Provide the [x, y] coordinate of the cell's center where the given text is located.  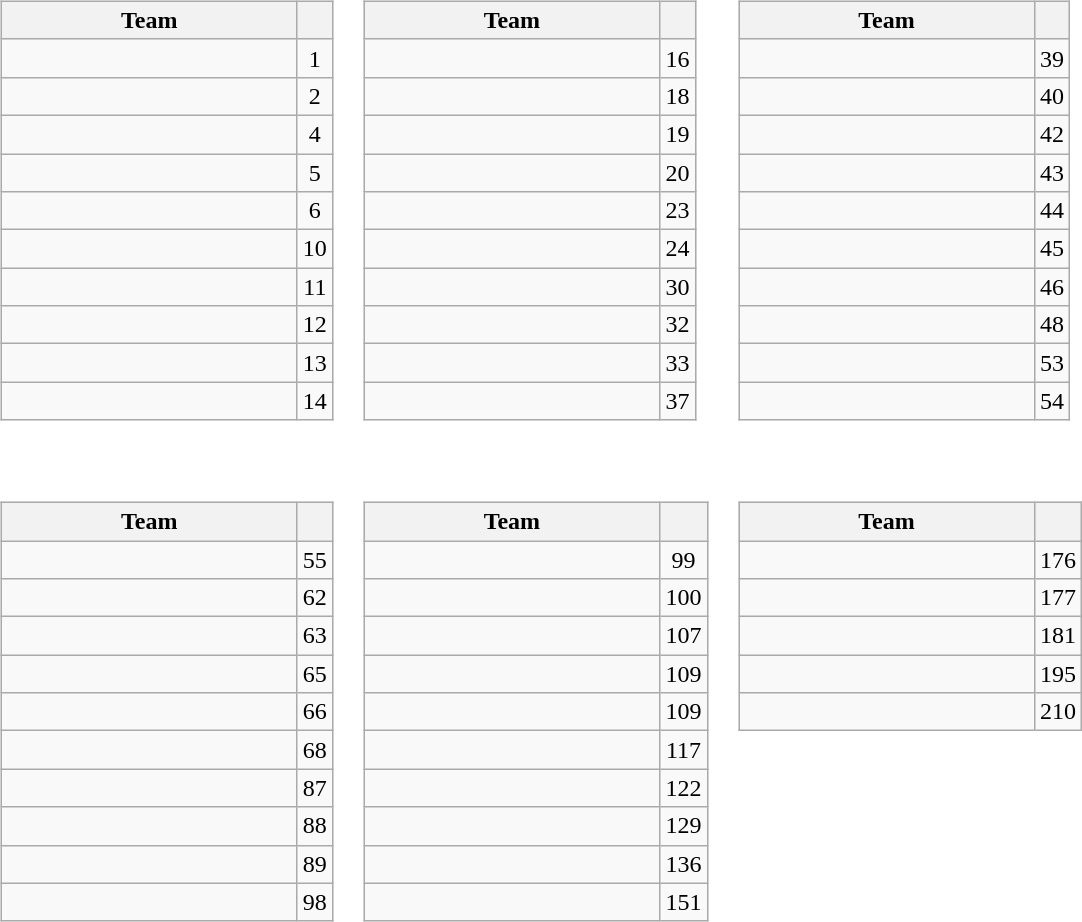
129 [684, 826]
13 [314, 363]
181 [1058, 636]
46 [1052, 287]
48 [1052, 325]
195 [1058, 674]
122 [684, 788]
54 [1052, 401]
10 [314, 249]
33 [678, 363]
32 [678, 325]
62 [314, 598]
65 [314, 674]
6 [314, 211]
14 [314, 401]
177 [1058, 598]
66 [314, 712]
42 [1052, 134]
88 [314, 826]
44 [1052, 211]
45 [1052, 249]
87 [314, 788]
39 [1052, 58]
63 [314, 636]
11 [314, 287]
19 [678, 134]
2 [314, 96]
12 [314, 325]
98 [314, 902]
55 [314, 559]
16 [678, 58]
23 [678, 211]
176 [1058, 559]
100 [684, 598]
136 [684, 864]
30 [678, 287]
1 [314, 58]
20 [678, 173]
210 [1058, 712]
89 [314, 864]
18 [678, 96]
24 [678, 249]
40 [1052, 96]
5 [314, 173]
117 [684, 750]
99 [684, 559]
151 [684, 902]
68 [314, 750]
4 [314, 134]
53 [1052, 363]
107 [684, 636]
37 [678, 401]
43 [1052, 173]
